Identify which cell holds the provided text, then report its [x, y] central coordinate. 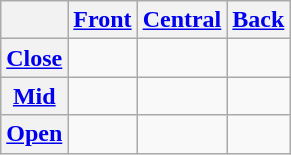
Mid [34, 96]
Close [34, 58]
Back [258, 20]
Front [102, 20]
Central [182, 20]
Open [34, 134]
